Pinpoint the cell where the given text exists, returning its [x, y] midpoint coordinate. 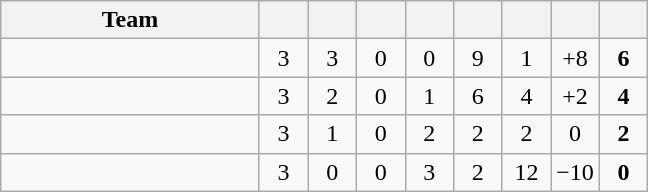
12 [526, 172]
+8 [576, 58]
Team [130, 20]
9 [478, 58]
−10 [576, 172]
+2 [576, 96]
